Extract the (x, y) coordinate from the center of the cell holding the provided text.  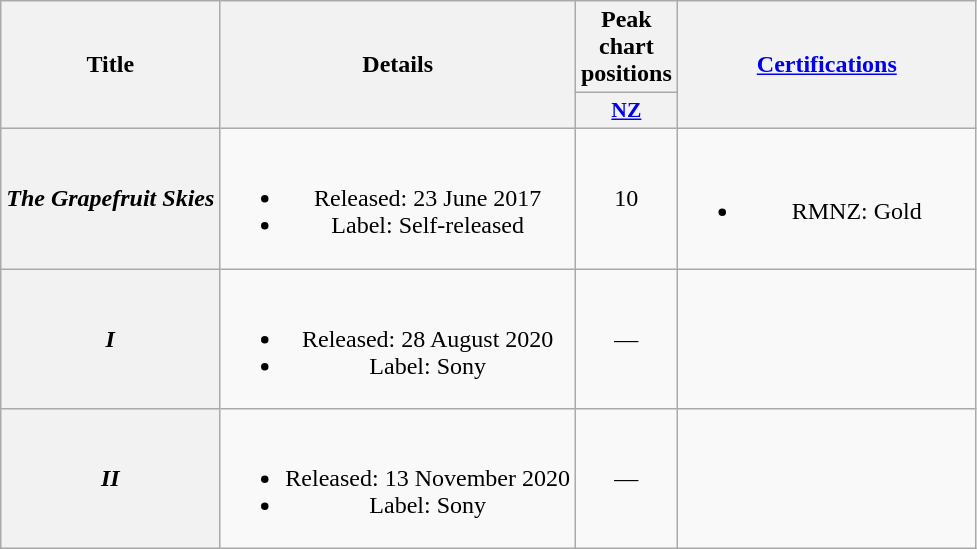
Peak chart positions (626, 47)
Released: 13 November 2020Label: Sony (398, 479)
Released: 23 June 2017Label: Self-released (398, 198)
Title (110, 65)
I (110, 338)
RMNZ: Gold (826, 198)
Details (398, 65)
Certifications (826, 65)
II (110, 479)
NZ (626, 111)
10 (626, 198)
The Grapefruit Skies (110, 198)
Released: 28 August 2020Label: Sony (398, 338)
